Output the [X, Y] coordinate of the center of the cell containing the given text.  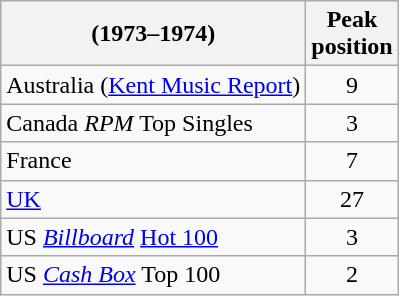
2 [352, 275]
Peakposition [352, 34]
9 [352, 85]
France [154, 161]
Australia (Kent Music Report) [154, 85]
Canada RPM Top Singles [154, 123]
UK [154, 199]
27 [352, 199]
(1973–1974) [154, 34]
US Billboard Hot 100 [154, 237]
US Cash Box Top 100 [154, 275]
7 [352, 161]
